Find where the given text appears and provide that cell's center as (x, y) coordinate. 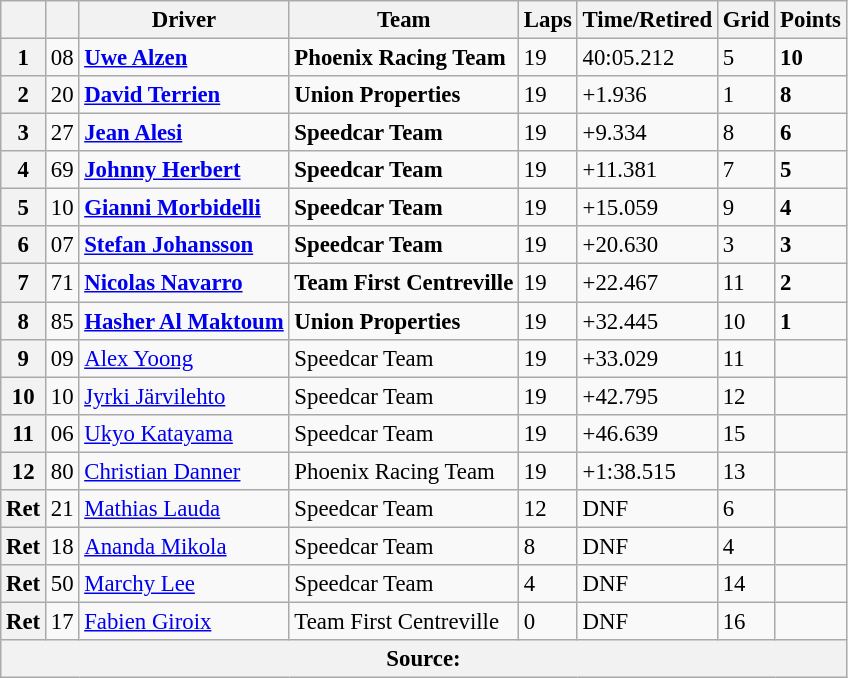
Driver (184, 20)
David Terrien (184, 95)
18 (62, 546)
14 (746, 584)
13 (746, 471)
+9.334 (647, 133)
Christian Danner (184, 471)
+1.936 (647, 95)
Fabien Giroix (184, 621)
17 (62, 621)
Nicolas Navarro (184, 283)
85 (62, 321)
Time/Retired (647, 20)
+22.467 (647, 283)
08 (62, 58)
27 (62, 133)
Jean Alesi (184, 133)
Uwe Alzen (184, 58)
Johnny Herbert (184, 170)
16 (746, 621)
Ananda Mikola (184, 546)
69 (62, 170)
21 (62, 509)
20 (62, 95)
71 (62, 283)
Source: (424, 659)
15 (746, 433)
0 (548, 621)
Stefan Johansson (184, 245)
Laps (548, 20)
40:05.212 (647, 58)
+32.445 (647, 321)
+11.381 (647, 170)
Gianni Morbidelli (184, 208)
+20.630 (647, 245)
07 (62, 245)
Alex Yoong (184, 358)
+33.029 (647, 358)
+42.795 (647, 396)
50 (62, 584)
Ukyo Katayama (184, 433)
Hasher Al Maktoum (184, 321)
Team (404, 20)
Grid (746, 20)
06 (62, 433)
+1:38.515 (647, 471)
Jyrki Järvilehto (184, 396)
+15.059 (647, 208)
80 (62, 471)
+46.639 (647, 433)
Points (810, 20)
Marchy Lee (184, 584)
09 (62, 358)
Mathias Lauda (184, 509)
